Return (x, y) of the center of cell containing provided text 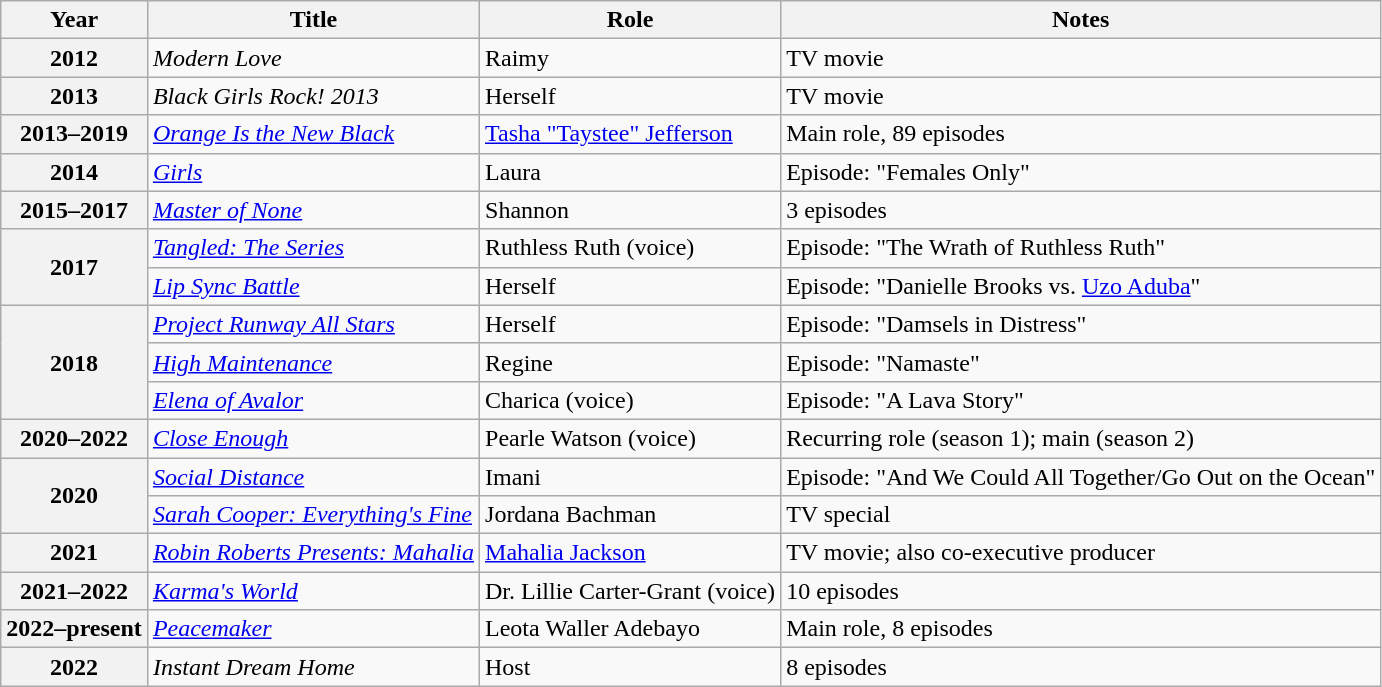
Imani (630, 477)
Pearle Watson (voice) (630, 438)
Tasha "Taystee" Jefferson (630, 134)
Black Girls Rock! 2013 (313, 96)
Episode: "A Lava Story" (1081, 400)
Main role, 89 episodes (1081, 134)
Orange Is the New Black (313, 134)
Episode: "And We Could All Together/Go Out on the Ocean" (1081, 477)
Episode: "Namaste" (1081, 362)
10 episodes (1081, 591)
Modern Love (313, 58)
Close Enough (313, 438)
2022–present (74, 629)
Lip Sync Battle (313, 286)
2022 (74, 667)
3 episodes (1081, 210)
Ruthless Ruth (voice) (630, 248)
2014 (74, 172)
2013–2019 (74, 134)
Episode: "The Wrath of Ruthless Ruth" (1081, 248)
Leota Waller Adebayo (630, 629)
2015–2017 (74, 210)
High Maintenance (313, 362)
Tangled: The Series (313, 248)
Robin Roberts Presents: Mahalia (313, 553)
2021 (74, 553)
Laura (630, 172)
Host (630, 667)
Girls (313, 172)
2013 (74, 96)
Year (74, 20)
Episode: "Damsels in Distress" (1081, 324)
Project Runway All Stars (313, 324)
Sarah Cooper: Everything's Fine (313, 515)
Peacemaker (313, 629)
2021–2022 (74, 591)
2012 (74, 58)
TV special (1081, 515)
2020 (74, 496)
Title (313, 20)
Elena of Avalor (313, 400)
2018 (74, 362)
Dr. Lillie Carter-Grant (voice) (630, 591)
2017 (74, 267)
Regine (630, 362)
Master of None (313, 210)
Notes (1081, 20)
Raimy (630, 58)
TV movie; also co-executive producer (1081, 553)
Social Distance (313, 477)
2020–2022 (74, 438)
Episode: "Females Only" (1081, 172)
Recurring role (season 1); main (season 2) (1081, 438)
Shannon (630, 210)
Role (630, 20)
Main role, 8 episodes (1081, 629)
Jordana Bachman (630, 515)
Episode: "Danielle Brooks vs. Uzo Aduba" (1081, 286)
Charica (voice) (630, 400)
Instant Dream Home (313, 667)
Mahalia Jackson (630, 553)
Karma's World (313, 591)
8 episodes (1081, 667)
